Locate the cell with the specified text and output its (x, y) center coordinate. 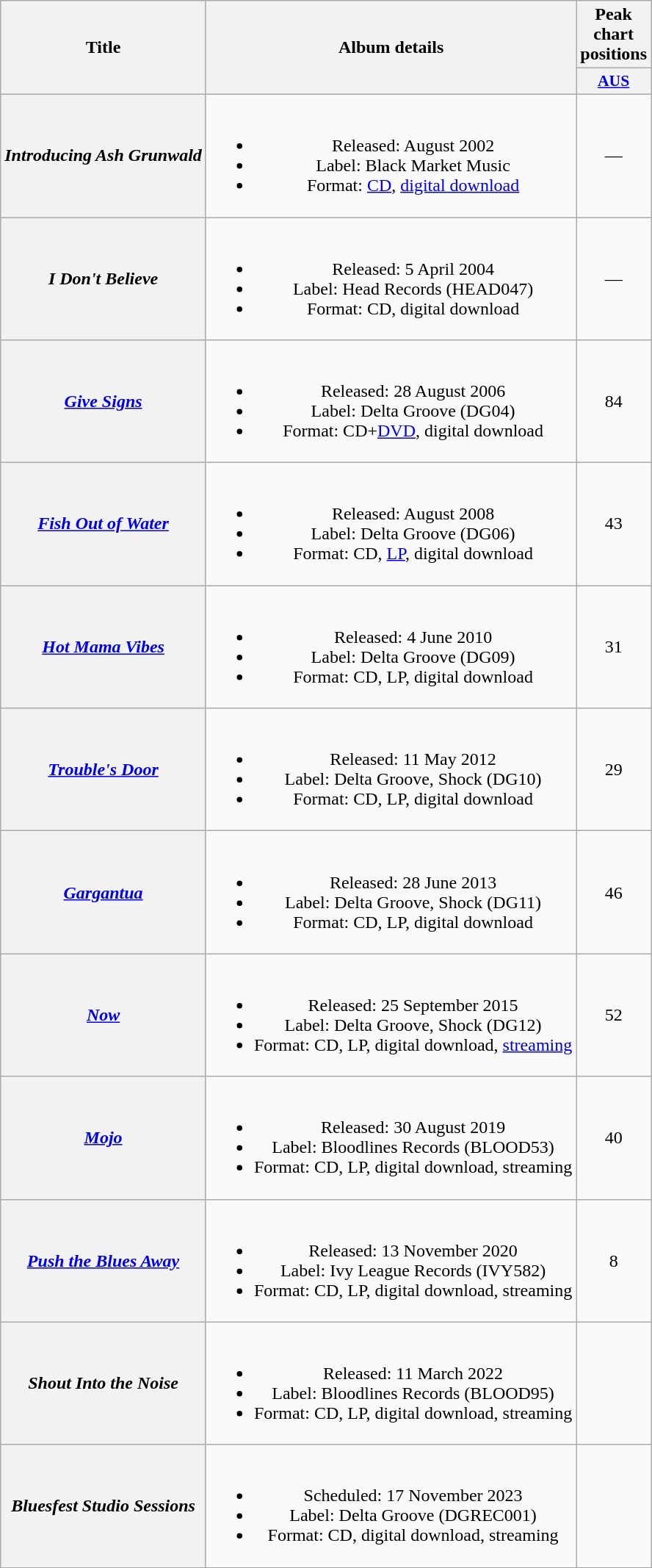
52 (614, 1015)
Push the Blues Away (104, 1261)
I Don't Believe (104, 279)
Released: August 2002Label: Black Market MusicFormat: CD, digital download (391, 156)
43 (614, 525)
AUS (614, 82)
Scheduled: 17 November 2023Label: Delta Groove (DGREC001)Format: CD, digital download, streaming (391, 1506)
Shout Into the Noise (104, 1383)
Give Signs (104, 401)
Released: 4 June 2010Label: Delta Groove (DG09)Format: CD, LP, digital download (391, 647)
Album details (391, 48)
Now (104, 1015)
Released: August 2008Label: Delta Groove (DG06)Format: CD, LP, digital download (391, 525)
40 (614, 1137)
29 (614, 770)
Released: 28 June 2013Label: Delta Groove, Shock (DG11)Format: CD, LP, digital download (391, 892)
Fish Out of Water (104, 525)
Released: 11 May 2012Label: Delta Groove, Shock (DG10)Format: CD, LP, digital download (391, 770)
Gargantua (104, 892)
Released: 11 March 2022Label: Bloodlines Records (BLOOD95)Format: CD, LP, digital download, streaming (391, 1383)
Released: 13 November 2020Label: Ivy League Records (IVY582)Format: CD, LP, digital download, streaming (391, 1261)
Released: 28 August 2006Label: Delta Groove (DG04)Format: CD+DVD, digital download (391, 401)
31 (614, 647)
8 (614, 1261)
Released: 30 August 2019Label: Bloodlines Records (BLOOD53)Format: CD, LP, digital download, streaming (391, 1137)
Mojo (104, 1137)
46 (614, 892)
Hot Mama Vibes (104, 647)
Released: 25 September 2015Label: Delta Groove, Shock (DG12)Format: CD, LP, digital download, streaming (391, 1015)
Introducing Ash Grunwald (104, 156)
Released: 5 April 2004Label: Head Records (HEAD047)Format: CD, digital download (391, 279)
Peak chart positions (614, 35)
Title (104, 48)
Trouble's Door (104, 770)
84 (614, 401)
Bluesfest Studio Sessions (104, 1506)
